Identify which cell holds the provided text, then report its [X, Y] central coordinate. 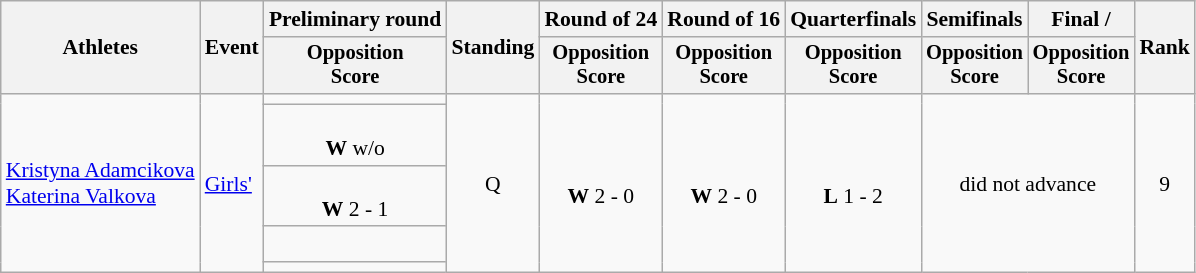
Q [492, 183]
Kristyna AdamcikovaKaterina Valkova [100, 183]
Standing [492, 48]
Preliminary round [356, 19]
Semifinals [974, 19]
Round of 24 [600, 19]
Athletes [100, 48]
9 [1164, 183]
did not advance [1028, 183]
W 2 - 1 [356, 196]
Round of 16 [724, 19]
W w/o [356, 136]
Rank [1164, 48]
L 1 - 2 [853, 183]
Quarterfinals [853, 19]
Event [232, 48]
Final / [1082, 19]
Girls' [232, 183]
